Return [x, y] of the center of cell containing provided text 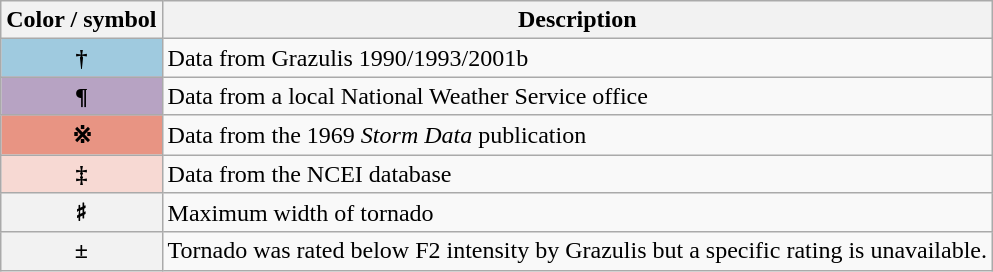
† [82, 58]
※ [82, 135]
Description [578, 20]
± [82, 251]
Data from Grazulis 1990/1993/2001b [578, 58]
Data from a local National Weather Service office [578, 96]
Color / symbol [82, 20]
Maximum width of tornado [578, 213]
Tornado was rated below F2 intensity by Grazulis but a specific rating is unavailable. [578, 251]
¶ [82, 96]
♯ [82, 213]
‡ [82, 173]
Data from the NCEI database [578, 173]
Data from the 1969 Storm Data publication [578, 135]
